Scan for the cell matching the given text and deliver its [x, y] coordinate at center. 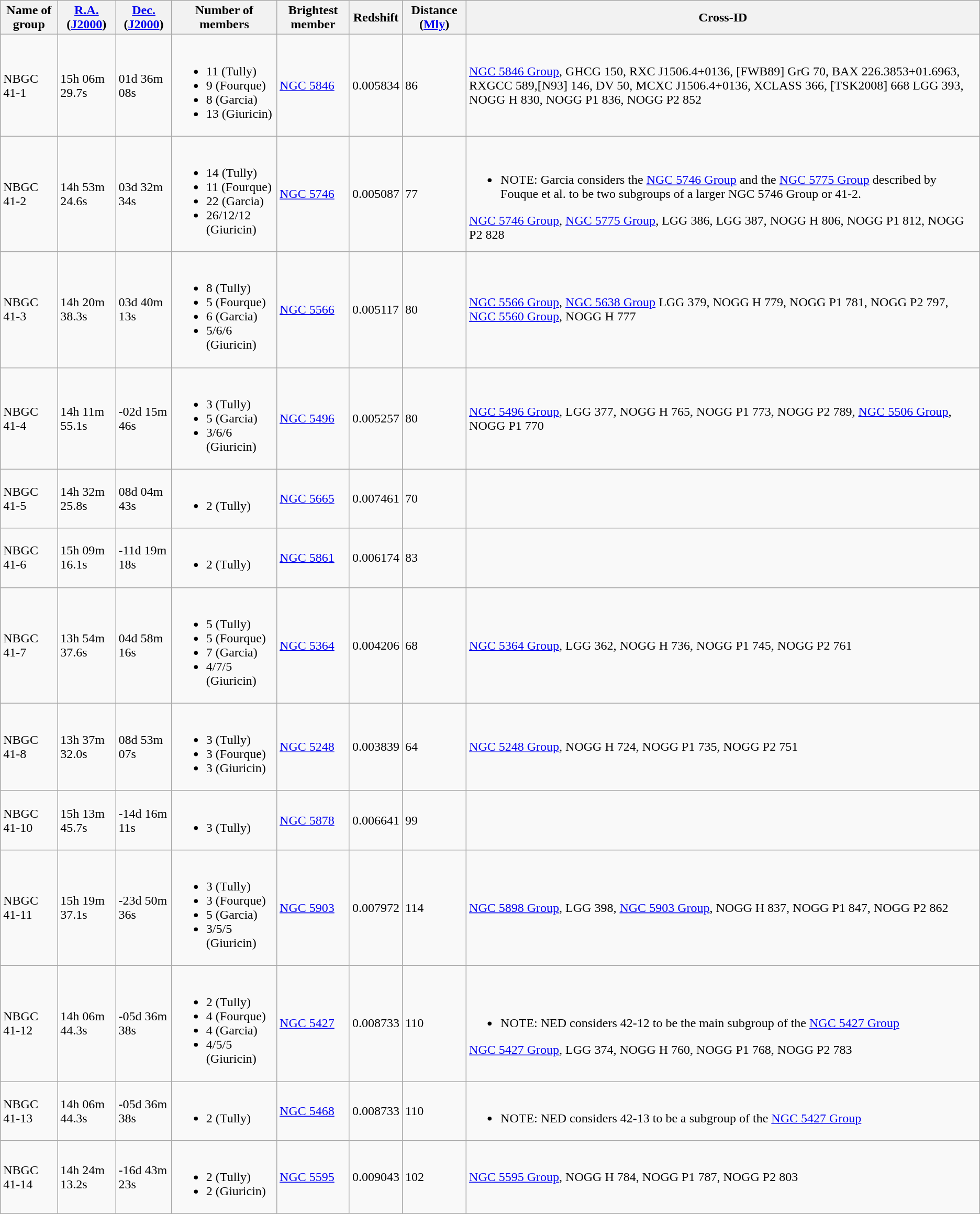
0.006174 [376, 558]
08d 53m 07s [143, 747]
NBGC 41-8 [29, 747]
83 [435, 558]
15h 19m 37.1s [87, 908]
NBGC 41-5 [29, 498]
Number of members [224, 18]
68 [435, 645]
NGC 5248 [313, 747]
15h 13m 45.7s [87, 820]
03d 40m 13s [143, 310]
Dec. (J2000) [143, 18]
NBGC 41-11 [29, 908]
NGC 5595 Group, NOGG H 784, NOGG P1 787, NOGG P2 803 [723, 1177]
0.004206 [376, 645]
NGC 5248 Group, NOGG H 724, NOGG P1 735, NOGG P2 751 [723, 747]
0.005117 [376, 310]
5 (Tully)5 (Fourque)7 (Garcia)4/7/5 (Giuricin) [224, 645]
NBGC 41-2 [29, 194]
-11d 19m 18s [143, 558]
01d 36m 08s [143, 85]
15h 09m 16.1s [87, 558]
NBGC 41-3 [29, 310]
-02d 15m 46s [143, 418]
NGC 5846 [313, 85]
0.009043 [376, 1177]
-23d 50m 36s [143, 908]
NGC 5595 [313, 1177]
NBGC 41-4 [29, 418]
14h 20m 38.3s [87, 310]
NGC 5468 [313, 1111]
114 [435, 908]
14h 32m 25.8s [87, 498]
R.A. (J2000) [87, 18]
NGC 5746 [313, 194]
13h 54m 37.6s [87, 645]
0.007972 [376, 908]
0.007461 [376, 498]
NBGC 41-1 [29, 85]
0.005834 [376, 85]
-14d 16m 11s [143, 820]
NGC 5898 Group, LGG 398, NGC 5903 Group, NOGG H 837, NOGG P1 847, NOGG P2 862 [723, 908]
99 [435, 820]
Brightest member [313, 18]
NBGC 41-12 [29, 1023]
14 (Tully)11 (Fourque)22 (Garcia)26/12/12 (Giuricin) [224, 194]
3 (Tully)3 (Fourque)5 (Garcia)3/5/5 (Giuricin) [224, 908]
NBGC 41-10 [29, 820]
NBGC 41-7 [29, 645]
NOTE: NED considers 42-13 to be a subgroup of the NGC 5427 Group [723, 1111]
0.005257 [376, 418]
08d 04m 43s [143, 498]
11 (Tully)9 (Fourque)8 (Garcia)13 (Giuricin) [224, 85]
Cross-ID [723, 18]
0.006641 [376, 820]
Name of group [29, 18]
Redshift [376, 18]
14h 53m 24.6s [87, 194]
NGC 5861 [313, 558]
NGC 5566 [313, 310]
NGC 5364 [313, 645]
70 [435, 498]
NGC 5903 [313, 908]
NGC 5665 [313, 498]
NGC 5566 Group, NGC 5638 Group LGG 379, NOGG H 779, NOGG P1 781, NOGG P2 797, NGC 5560 Group, NOGG H 777 [723, 310]
NBGC 41-6 [29, 558]
3 (Tully)3 (Fourque)3 (Giuricin) [224, 747]
NGC 5364 Group, LGG 362, NOGG H 736, NOGG P1 745, NOGG P2 761 [723, 645]
102 [435, 1177]
NGC 5496 Group, LGG 377, NOGG H 765, NOGG P1 773, NOGG P2 789, NGC 5506 Group, NOGG P1 770 [723, 418]
NBGC 41-14 [29, 1177]
13h 37m 32.0s [87, 747]
2 (Tully)2 (Giuricin) [224, 1177]
0.005087 [376, 194]
14h 11m 55.1s [87, 418]
14h 24m 13.2s [87, 1177]
NGC 5427 [313, 1023]
Distance (Mly) [435, 18]
0.003839 [376, 747]
2 (Tully)4 (Fourque)4 (Garcia)4/5/5 (Giuricin) [224, 1023]
64 [435, 747]
77 [435, 194]
NGC 5878 [313, 820]
NOTE: NED considers 42-12 to be the main subgroup of the NGC 5427 GroupNGC 5427 Group, LGG 374, NOGG H 760, NOGG P1 768, NOGG P2 783 [723, 1023]
NBGC 41-13 [29, 1111]
86 [435, 85]
3 (Tully) [224, 820]
8 (Tully)5 (Fourque)6 (Garcia)5/6/6 (Giuricin) [224, 310]
3 (Tully)5 (Garcia)3/6/6 (Giuricin) [224, 418]
NGC 5496 [313, 418]
04d 58m 16s [143, 645]
15h 06m 29.7s [87, 85]
03d 32m 34s [143, 194]
-16d 43m 23s [143, 1177]
